Capture the cell that displays the provided text and extract its [X, Y] central coordinate. 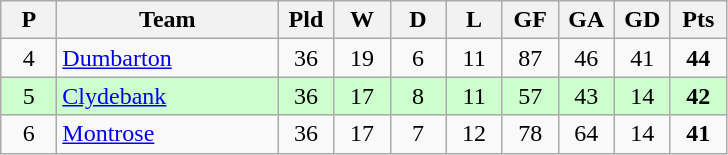
Dumbarton [168, 58]
GD [642, 20]
Clydebank [168, 96]
5 [29, 96]
Pld [306, 20]
42 [698, 96]
19 [362, 58]
D [418, 20]
46 [586, 58]
7 [418, 134]
4 [29, 58]
Pts [698, 20]
57 [530, 96]
64 [586, 134]
Team [168, 20]
W [362, 20]
87 [530, 58]
P [29, 20]
8 [418, 96]
78 [530, 134]
Montrose [168, 134]
GF [530, 20]
GA [586, 20]
43 [586, 96]
L [474, 20]
12 [474, 134]
44 [698, 58]
